Locate the cell with the specified text and output its (X, Y) center coordinate. 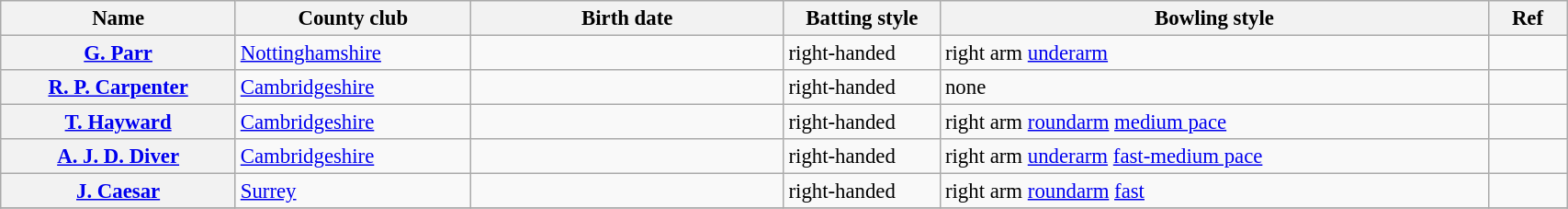
Birth date (626, 18)
J. Caesar (118, 192)
Surrey (353, 192)
right arm roundarm fast (1214, 192)
Bowling style (1214, 18)
Ref (1527, 18)
County club (353, 18)
A. J. D. Diver (118, 157)
right arm underarm fast-medium pace (1214, 157)
none (1214, 87)
Nottinghamshire (353, 53)
right arm underarm (1214, 53)
Batting style (862, 18)
right arm roundarm medium pace (1214, 122)
R. P. Carpenter (118, 87)
T. Hayward (118, 122)
G. Parr (118, 53)
Name (118, 18)
